Pinpoint the cell where the given text exists, returning its (X, Y) midpoint coordinate. 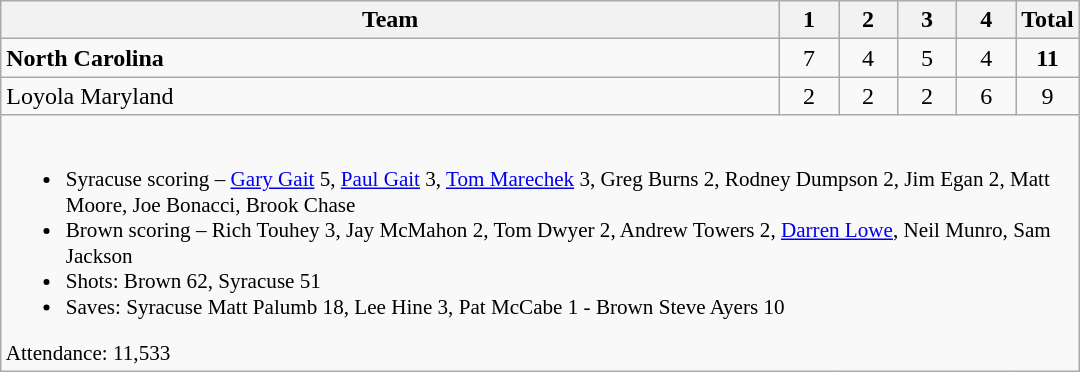
5 (928, 58)
North Carolina (390, 58)
11 (1048, 58)
6 (986, 96)
Loyola Maryland (390, 96)
3 (928, 20)
9 (1048, 96)
Total (1048, 20)
Team (390, 20)
1 (808, 20)
7 (808, 58)
